Output the [X, Y] coordinate of the center of the cell containing the given text.  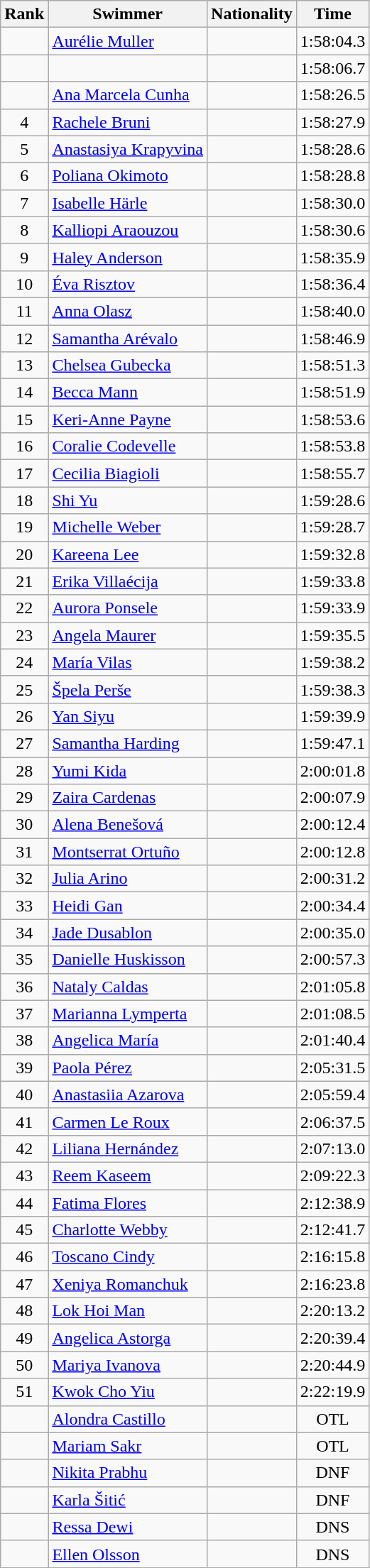
2:01:05.8 [332, 987]
Zaira Cardenas [128, 798]
Mariya Ivanova [128, 1365]
47 [24, 1284]
2:00:01.8 [332, 770]
9 [24, 257]
Anna Olasz [128, 311]
1:59:32.8 [332, 554]
Shi Yu [128, 500]
1:59:39.9 [332, 716]
2:16:15.8 [332, 1257]
2:12:41.7 [332, 1230]
Erika Villaécija [128, 581]
2:00:12.4 [332, 825]
Keri-Anne Payne [128, 420]
36 [24, 987]
Montserrat Ortuño [128, 852]
Julia Arino [128, 879]
27 [24, 743]
Michelle Weber [128, 527]
1:58:26.5 [332, 95]
1:58:28.6 [332, 149]
Kwok Cho Yiu [128, 1392]
1:59:28.6 [332, 500]
34 [24, 933]
Rachele Bruni [128, 122]
Yan Siyu [128, 716]
Marianna Lymperta [128, 1014]
Ellen Olsson [128, 1554]
María Vilas [128, 662]
49 [24, 1338]
37 [24, 1014]
Anastasiia Azarova [128, 1095]
33 [24, 906]
Jade Dusablon [128, 933]
2:16:23.8 [332, 1284]
20 [24, 554]
Angela Maurer [128, 635]
Kalliopi Araouzou [128, 230]
Lok Hoi Man [128, 1311]
Kareena Lee [128, 554]
Time [332, 14]
Nataly Caldas [128, 987]
Poliana Okimoto [128, 176]
2:01:08.5 [332, 1014]
44 [24, 1203]
31 [24, 852]
2:00:07.9 [332, 798]
1:59:47.1 [332, 743]
26 [24, 716]
1:58:04.3 [332, 41]
12 [24, 339]
2:07:13.0 [332, 1148]
Anastasiya Krapyvina [128, 149]
32 [24, 879]
Danielle Huskisson [128, 960]
Carmen Le Roux [128, 1122]
25 [24, 689]
1:58:46.9 [332, 339]
2:05:31.5 [332, 1068]
Paola Pérez [128, 1068]
Chelsea Gubecka [128, 366]
2:06:37.5 [332, 1122]
18 [24, 500]
Samantha Harding [128, 743]
2:20:39.4 [332, 1338]
2:12:38.9 [332, 1203]
39 [24, 1068]
Éva Risztov [128, 284]
Aurora Ponsele [128, 608]
29 [24, 798]
Isabelle Härle [128, 203]
6 [24, 176]
1:58:53.8 [332, 446]
1:59:33.8 [332, 581]
2:22:19.9 [332, 1392]
1:58:40.0 [332, 311]
Xeniya Romanchuk [128, 1284]
Ana Marcela Cunha [128, 95]
1:59:35.5 [332, 635]
2:05:59.4 [332, 1095]
1:58:30.6 [332, 230]
10 [24, 284]
2:00:57.3 [332, 960]
1:58:36.4 [332, 284]
Aurélie Muller [128, 41]
Karla Šitić [128, 1500]
45 [24, 1230]
Toscano Cindy [128, 1257]
2:20:44.9 [332, 1365]
1:58:55.7 [332, 473]
38 [24, 1041]
Ressa Dewi [128, 1527]
Samantha Arévalo [128, 339]
Nationality [252, 14]
24 [24, 662]
35 [24, 960]
1:58:35.9 [332, 257]
Alena Benešová [128, 825]
Yumi Kida [128, 770]
2:20:13.2 [332, 1311]
1:59:33.9 [332, 608]
14 [24, 393]
2:09:22.3 [332, 1175]
Swimmer [128, 14]
1:59:38.2 [332, 662]
28 [24, 770]
2:00:12.8 [332, 852]
43 [24, 1175]
Nikita Prabhu [128, 1473]
2:01:40.4 [332, 1041]
13 [24, 366]
Cecilia Biagioli [128, 473]
40 [24, 1095]
Coralie Codevelle [128, 446]
50 [24, 1365]
41 [24, 1122]
15 [24, 420]
1:58:27.9 [332, 122]
1:59:38.3 [332, 689]
1:58:51.9 [332, 393]
51 [24, 1392]
1:58:28.8 [332, 176]
Fatima Flores [128, 1203]
Angelica Astorga [128, 1338]
21 [24, 581]
11 [24, 311]
Angelica María [128, 1041]
1:59:28.7 [332, 527]
7 [24, 203]
2:00:31.2 [332, 879]
1:58:30.0 [332, 203]
30 [24, 825]
Heidi Gan [128, 906]
Reem Kaseem [128, 1175]
Haley Anderson [128, 257]
Mariam Sakr [128, 1446]
5 [24, 149]
Špela Perše [128, 689]
42 [24, 1148]
1:58:51.3 [332, 366]
2:00:35.0 [332, 933]
16 [24, 446]
19 [24, 527]
22 [24, 608]
4 [24, 122]
46 [24, 1257]
Alondra Castillo [128, 1419]
1:58:06.7 [332, 68]
23 [24, 635]
17 [24, 473]
Charlotte Webby [128, 1230]
8 [24, 230]
2:00:34.4 [332, 906]
Liliana Hernández [128, 1148]
Becca Mann [128, 393]
Rank [24, 14]
1:58:53.6 [332, 420]
48 [24, 1311]
